Capture the cell that displays the provided text and extract its (x, y) central coordinate. 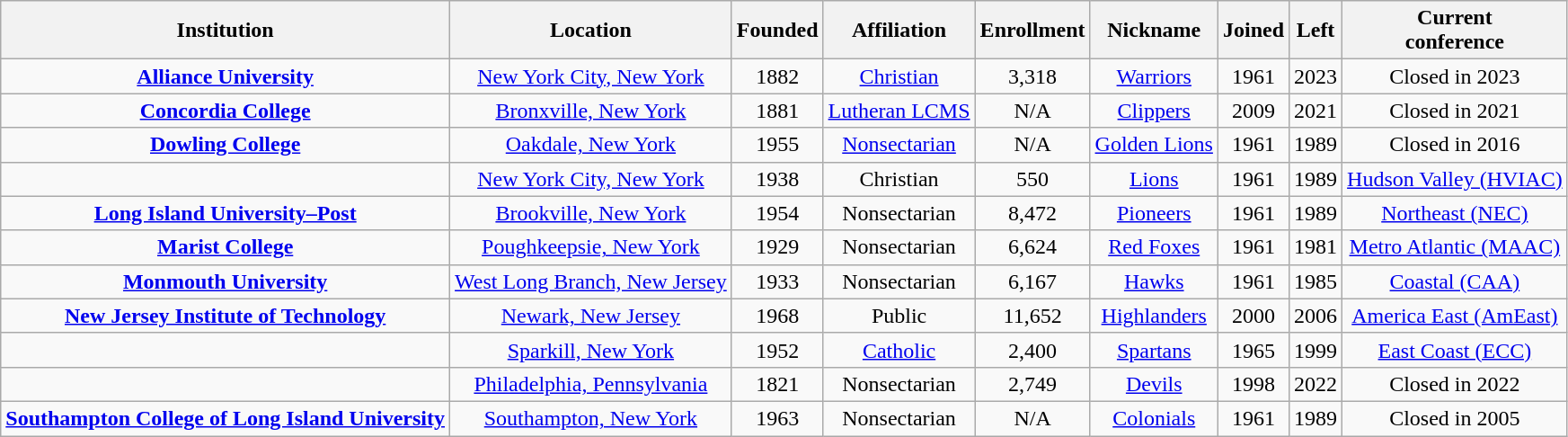
Concordia College (226, 111)
2022 (1316, 384)
Joined (1253, 31)
1968 (777, 316)
Hawks (1154, 281)
Southampton College of Long Island University (226, 418)
Monmouth University (226, 281)
Clippers (1154, 111)
Colonials (1154, 418)
Brookville, New York (591, 213)
550 (1032, 179)
Sparkill, New York (591, 350)
Highlanders (1154, 316)
Alliance University (226, 76)
Closed in 2022 (1456, 384)
Golden Lions (1154, 145)
Bronxville, New York (591, 111)
Closed in 2023 (1456, 76)
1998 (1253, 384)
2009 (1253, 111)
Red Foxes (1154, 247)
1933 (777, 281)
Metro Atlantic (MAAC) (1456, 247)
1965 (1253, 350)
Enrollment (1032, 31)
1955 (777, 145)
Catholic (899, 350)
2,749 (1032, 384)
1981 (1316, 247)
Currentconference (1456, 31)
Hudson Valley (HVIAC) (1456, 179)
Southampton, New York (591, 418)
Closed in 2005 (1456, 418)
6,167 (1032, 281)
1882 (777, 76)
Spartans (1154, 350)
Long Island University–Post (226, 213)
6,624 (1032, 247)
1963 (777, 418)
2021 (1316, 111)
Closed in 2016 (1456, 145)
1999 (1316, 350)
8,472 (1032, 213)
Public (899, 316)
Coastal (CAA) (1456, 281)
Pioneers (1154, 213)
America East (AmEast) (1456, 316)
Newark, New Jersey (591, 316)
Devils (1154, 384)
Warriors (1154, 76)
1881 (777, 111)
Marist College (226, 247)
West Long Branch, New Jersey (591, 281)
Lutheran LCMS (899, 111)
2006 (1316, 316)
2,400 (1032, 350)
1938 (777, 179)
Nickname (1154, 31)
2023 (1316, 76)
1821 (777, 384)
Lions (1154, 179)
1929 (777, 247)
Northeast (NEC) (1456, 213)
Oakdale, New York (591, 145)
New Jersey Institute of Technology (226, 316)
3,318 (1032, 76)
Affiliation (899, 31)
1954 (777, 213)
1985 (1316, 281)
11,652 (1032, 316)
Dowling College (226, 145)
Poughkeepsie, New York (591, 247)
1952 (777, 350)
Founded (777, 31)
Location (591, 31)
Institution (226, 31)
Philadelphia, Pennsylvania (591, 384)
Closed in 2021 (1456, 111)
East Coast (ECC) (1456, 350)
2000 (1253, 316)
Left (1316, 31)
